Find where the given text appears and provide that cell's center as [X, Y] coordinate. 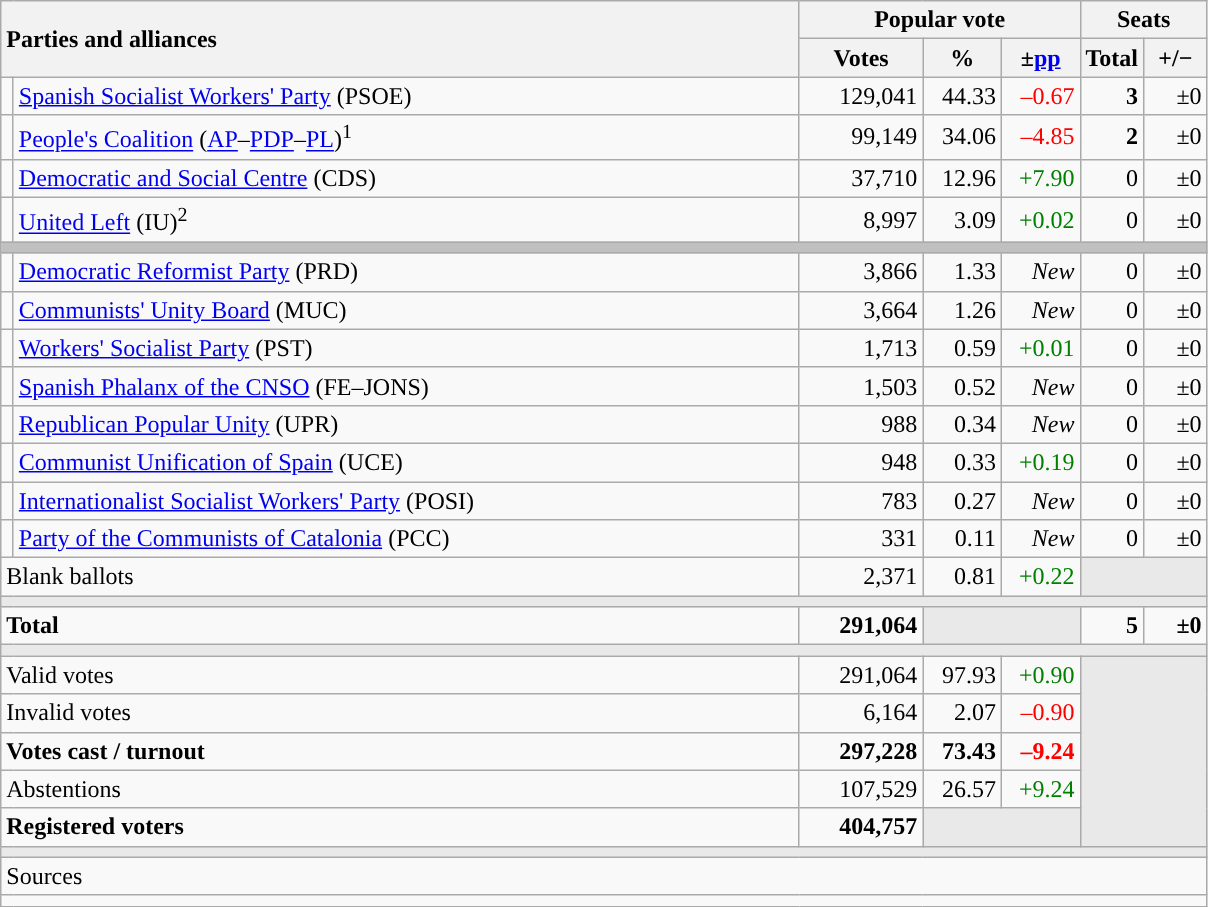
Invalid votes [400, 713]
0.81 [962, 577]
+7.90 [1040, 178]
Communists' Unity Board (MUC) [406, 310]
–0.67 [1040, 96]
Democratic and Social Centre (CDS) [406, 178]
0.52 [962, 386]
+/− [1176, 58]
97.93 [962, 675]
129,041 [861, 96]
–9.24 [1040, 751]
26.57 [962, 789]
1,503 [861, 386]
People's Coalition (AP–PDP–PL)1 [406, 138]
+0.01 [1040, 348]
1.26 [962, 310]
% [962, 58]
Parties and alliances [400, 39]
73.43 [962, 751]
0.33 [962, 462]
404,757 [861, 827]
Republican Popular Unity (UPR) [406, 424]
3 [1112, 96]
±pp [1040, 58]
1,713 [861, 348]
0.11 [962, 539]
297,228 [861, 751]
3.09 [962, 220]
United Left (IU)2 [406, 220]
2,371 [861, 577]
5 [1112, 626]
3,664 [861, 310]
948 [861, 462]
0.27 [962, 501]
107,529 [861, 789]
Abstentions [400, 789]
+0.19 [1040, 462]
Registered voters [400, 827]
+0.02 [1040, 220]
Spanish Socialist Workers' Party (PSOE) [406, 96]
–4.85 [1040, 138]
12.96 [962, 178]
Seats [1144, 20]
988 [861, 424]
99,149 [861, 138]
Blank ballots [400, 577]
Democratic Reformist Party (PRD) [406, 272]
0.34 [962, 424]
37,710 [861, 178]
8,997 [861, 220]
2 [1112, 138]
+0.22 [1040, 577]
783 [861, 501]
Valid votes [400, 675]
3,866 [861, 272]
Communist Unification of Spain (UCE) [406, 462]
1.33 [962, 272]
Spanish Phalanx of the CNSO (FE–JONS) [406, 386]
2.07 [962, 713]
Party of the Communists of Catalonia (PCC) [406, 539]
Popular vote [940, 20]
331 [861, 539]
Votes [861, 58]
Votes cast / turnout [400, 751]
+0.90 [1040, 675]
34.06 [962, 138]
0.59 [962, 348]
Sources [604, 876]
6,164 [861, 713]
44.33 [962, 96]
Internationalist Socialist Workers' Party (POSI) [406, 501]
–0.90 [1040, 713]
+9.24 [1040, 789]
Workers' Socialist Party (PST) [406, 348]
